Return the [x, y] coordinate for the center point of the cell that contains the specified text.  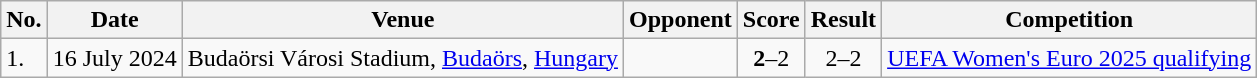
Opponent [680, 20]
Budaörsi Városi Stadium, Budaörs, Hungary [402, 58]
Date [114, 20]
Result [843, 20]
Score [771, 20]
UEFA Women's Euro 2025 qualifying [1070, 58]
Venue [402, 20]
Competition [1070, 20]
16 July 2024 [114, 58]
No. [24, 20]
1. [24, 58]
